Capture the cell that displays the provided text and extract its [X, Y] central coordinate. 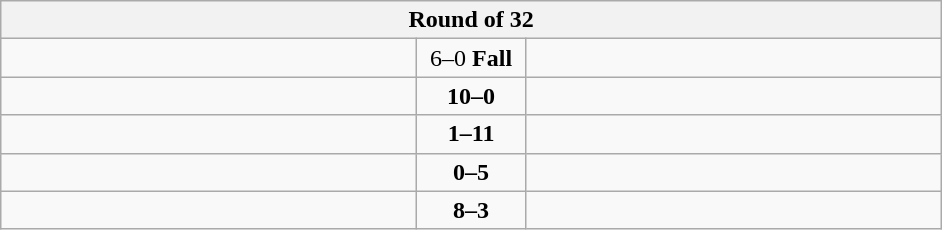
6–0 Fall [472, 58]
Round of 32 [472, 20]
10–0 [472, 96]
8–3 [472, 210]
1–11 [472, 134]
0–5 [472, 172]
